From the cell containing the given text, extract its center point as [x, y] coordinate. 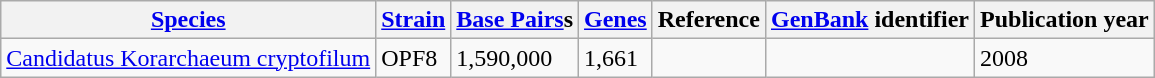
GenBank identifier [870, 20]
1,590,000 [515, 58]
Candidatus Korarchaeum cryptofilum [188, 58]
Genes [616, 20]
Species [188, 20]
1,661 [616, 58]
Publication year [1065, 20]
Strain [414, 20]
Reference [708, 20]
Base Pairss [515, 20]
OPF8 [414, 58]
2008 [1065, 58]
